For the text-containing cell, return its midpoint in (X, Y) coordinate format. 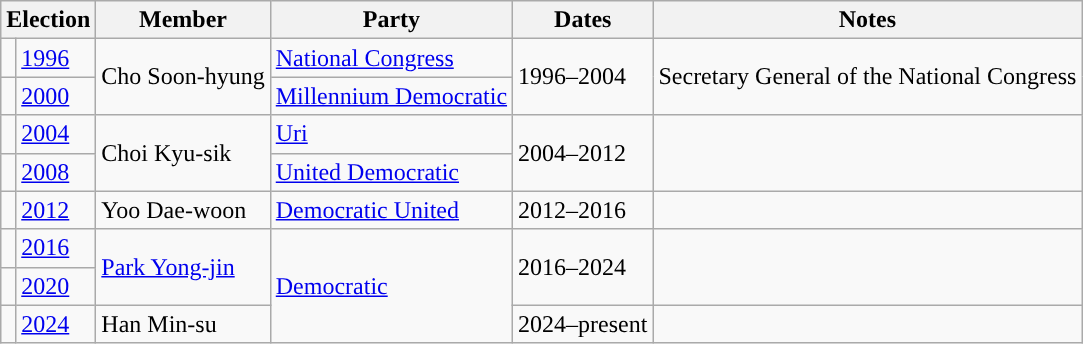
2024 (56, 324)
Democratic (391, 286)
Secretary General of the National Congress (868, 77)
1996–2004 (583, 77)
2012–2016 (583, 210)
2004–2012 (583, 153)
Election (48, 20)
Park Yong-jin (183, 267)
Party (391, 20)
1996 (56, 58)
Member (183, 20)
Notes (868, 20)
2020 (56, 286)
United Democratic (391, 172)
Yoo Dae-woon (183, 210)
2008 (56, 172)
Democratic United (391, 210)
Cho Soon-hyung (183, 77)
Uri (391, 134)
2000 (56, 96)
Han Min-su (183, 324)
2024–present (583, 324)
Millennium Democratic (391, 96)
2016–2024 (583, 267)
Dates (583, 20)
2016 (56, 248)
Choi Kyu-sik (183, 153)
2012 (56, 210)
National Congress (391, 58)
2004 (56, 134)
